Determine the [x, y] coordinate at the center of the cell enclosing the given text.  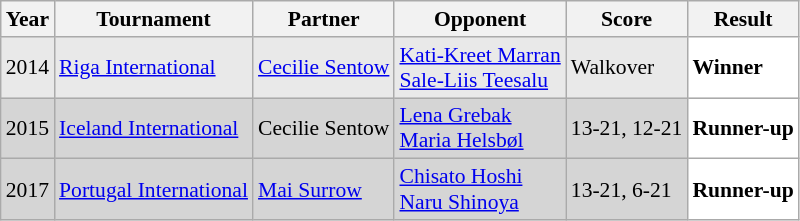
Partner [324, 19]
2015 [28, 128]
Score [627, 19]
13-21, 12-21 [627, 128]
Riga International [154, 68]
Opponent [480, 19]
Year [28, 19]
2017 [28, 190]
Lena Grebak Maria Helsbøl [480, 128]
Result [742, 19]
Winner [742, 68]
Walkover [627, 68]
Chisato Hoshi Naru Shinoya [480, 190]
Kati-Kreet Marran Sale-Liis Teesalu [480, 68]
Iceland International [154, 128]
Mai Surrow [324, 190]
13-21, 6-21 [627, 190]
2014 [28, 68]
Tournament [154, 19]
Portugal International [154, 190]
